Search for the cell housing the specified text and yield its (X, Y) center coordinate. 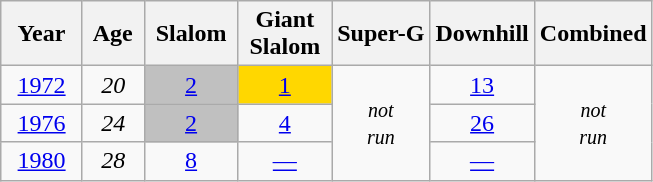
1980 (42, 161)
1972 (42, 85)
Year (42, 34)
Age (113, 34)
Super-G (381, 34)
24 (113, 123)
4 (285, 123)
26 (482, 123)
8 (191, 161)
Giant Slalom (285, 34)
Combined (593, 34)
13 (482, 85)
28 (113, 161)
1976 (42, 123)
Slalom (191, 34)
Downhill (482, 34)
1 (285, 85)
20 (113, 85)
